For the text-containing cell, return its midpoint in [x, y] coordinate format. 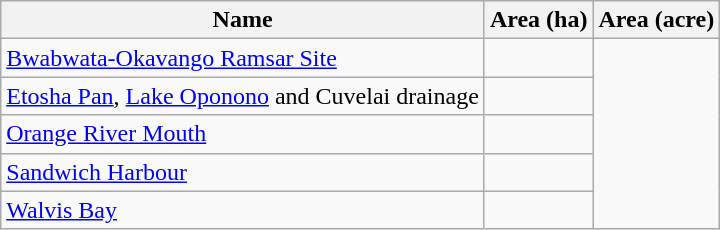
Orange River Mouth [243, 134]
Etosha Pan, Lake Oponono and Cuvelai drainage [243, 96]
Area (acre) [656, 20]
Name [243, 20]
Area (ha) [538, 20]
Bwabwata-Okavango Ramsar Site [243, 58]
Sandwich Harbour [243, 172]
Walvis Bay [243, 210]
